Detect which cell encompasses the target text, then output its (X, Y) center coordinate. 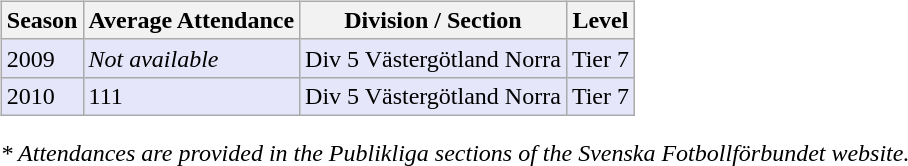
111 (192, 96)
2010 (42, 96)
Level (600, 20)
Season (42, 20)
Division / Section (434, 20)
Not available (192, 58)
2009 (42, 58)
Average Attendance (192, 20)
